Determine the [X, Y] coordinate at the center of the cell enclosing the given text.  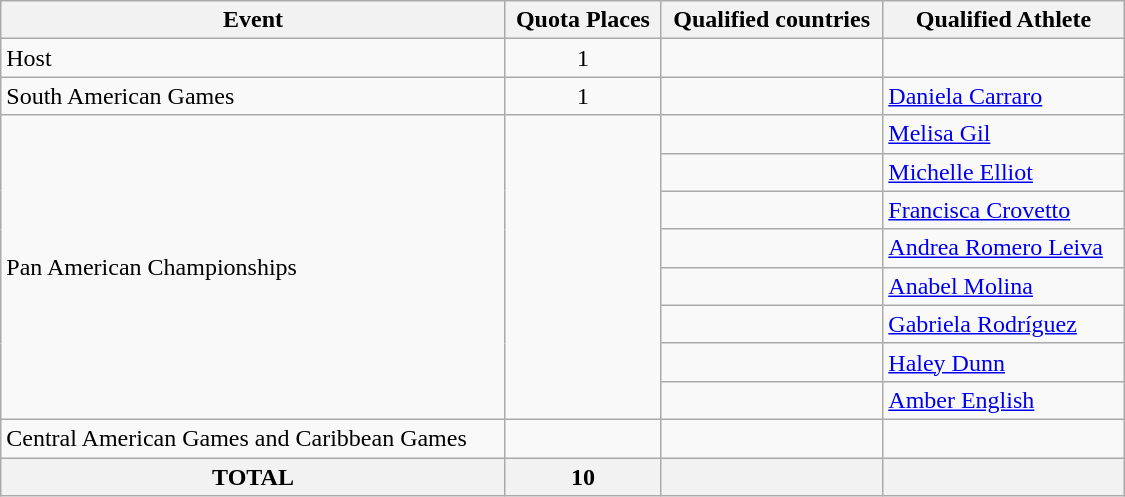
Central American Games and Caribbean Games [254, 438]
Pan American Championships [254, 267]
10 [582, 477]
Michelle Elliot [1004, 172]
TOTAL [254, 477]
Qualified Athlete [1004, 20]
Andrea Romero Leiva [1004, 248]
Daniela Carraro [1004, 96]
Francisca Crovetto [1004, 210]
South American Games [254, 96]
Melisa Gil [1004, 134]
Gabriela Rodríguez [1004, 324]
Amber English [1004, 400]
Event [254, 20]
Quota Places [582, 20]
Qualified countries [772, 20]
Host [254, 58]
Anabel Molina [1004, 286]
Haley Dunn [1004, 362]
